For the text-containing cell, return its midpoint in (X, Y) coordinate format. 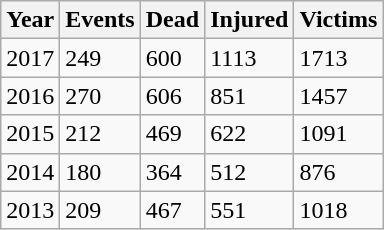
851 (250, 96)
876 (338, 172)
1457 (338, 96)
2013 (30, 210)
270 (100, 96)
467 (172, 210)
1113 (250, 58)
209 (100, 210)
2017 (30, 58)
212 (100, 134)
Injured (250, 20)
1018 (338, 210)
2015 (30, 134)
Dead (172, 20)
606 (172, 96)
364 (172, 172)
1091 (338, 134)
Events (100, 20)
1713 (338, 58)
551 (250, 210)
Victims (338, 20)
469 (172, 134)
2014 (30, 172)
249 (100, 58)
Year (30, 20)
2016 (30, 96)
600 (172, 58)
622 (250, 134)
180 (100, 172)
512 (250, 172)
